From the cell containing the given text, extract its center point as (X, Y) coordinate. 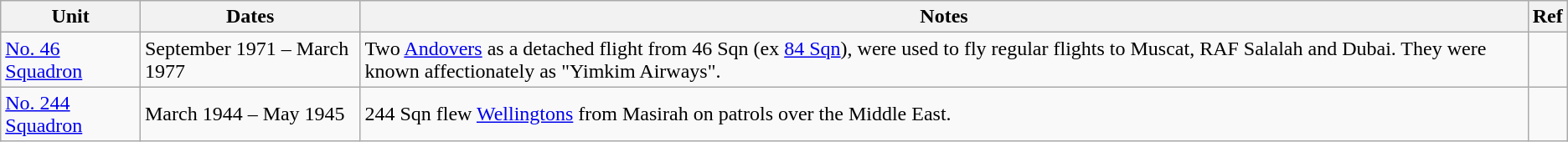
Notes (944, 17)
September 1971 – March 1977 (250, 60)
No. 244 Squadron (70, 114)
244 Sqn flew Wellingtons from Masirah on patrols over the Middle East. (944, 114)
March 1944 – May 1945 (250, 114)
Unit (70, 17)
No. 46 Squadron (70, 60)
Dates (250, 17)
Ref (1548, 17)
